Pinpoint the cell where the given text exists, returning its (x, y) midpoint coordinate. 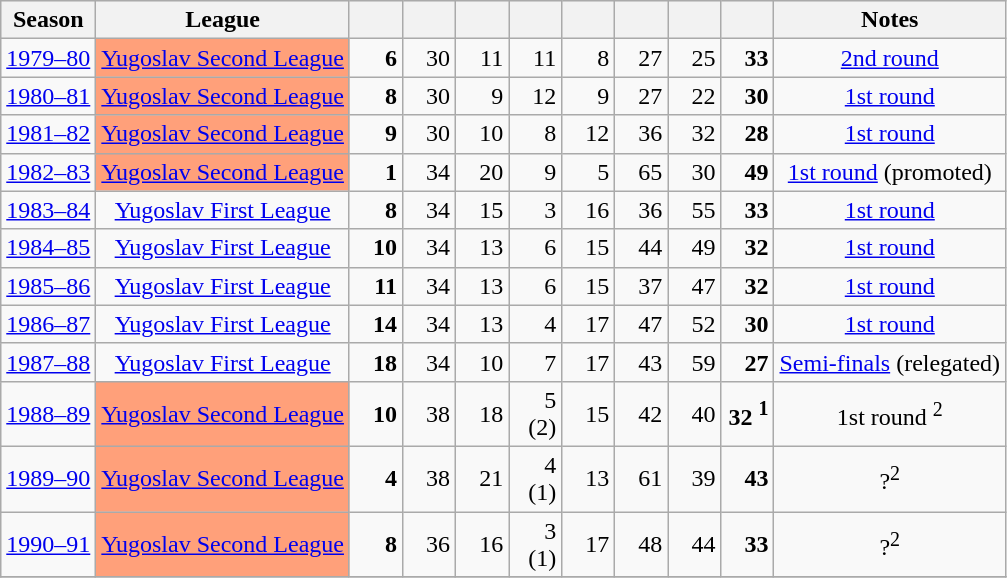
1st round (promoted) (890, 172)
59 (694, 362)
Notes (890, 20)
37 (642, 286)
65 (642, 172)
61 (642, 478)
1987–88 (48, 362)
40 (694, 414)
28 (748, 134)
20 (482, 172)
1985–86 (48, 286)
2nd round (890, 58)
48 (642, 544)
22 (694, 96)
1988–89 (48, 414)
3 (1) (536, 544)
1990–91 (48, 544)
1979–80 (48, 58)
55 (694, 210)
25 (694, 58)
1 (376, 172)
14 (376, 324)
4 (1) (536, 478)
3 (536, 210)
5 (588, 172)
5 (2) (536, 414)
1986–87 (48, 324)
League (223, 20)
42 (642, 414)
Season (48, 20)
1981–82 (48, 134)
1984–85 (48, 248)
1980–81 (48, 96)
1st round 2 (890, 414)
52 (694, 324)
Semi-finals (relegated) (890, 362)
1982–83 (48, 172)
21 (482, 478)
1983–84 (48, 210)
39 (694, 478)
1989–90 (48, 478)
32 1 (748, 414)
7 (536, 362)
